Output the [X, Y] coordinate of the center of the cell containing the given text.  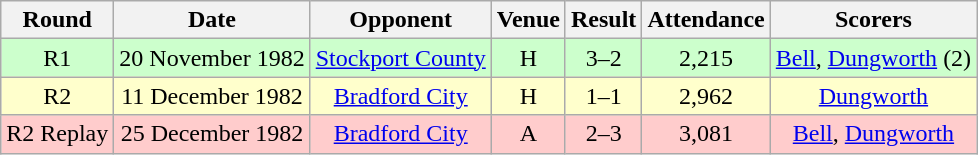
Dungworth [873, 96]
2,215 [706, 58]
Scorers [873, 20]
Date [212, 20]
Bell, Dungworth [873, 134]
Round [58, 20]
3,081 [706, 134]
Result [603, 20]
Venue [528, 20]
11 December 1982 [212, 96]
20 November 1982 [212, 58]
R2 [58, 96]
Attendance [706, 20]
Opponent [400, 20]
25 December 1982 [212, 134]
1–1 [603, 96]
Bell, Dungworth (2) [873, 58]
Stockport County [400, 58]
2–3 [603, 134]
R2 Replay [58, 134]
3–2 [603, 58]
2,962 [706, 96]
A [528, 134]
R1 [58, 58]
